Identify which cell holds the provided text, then report its (x, y) central coordinate. 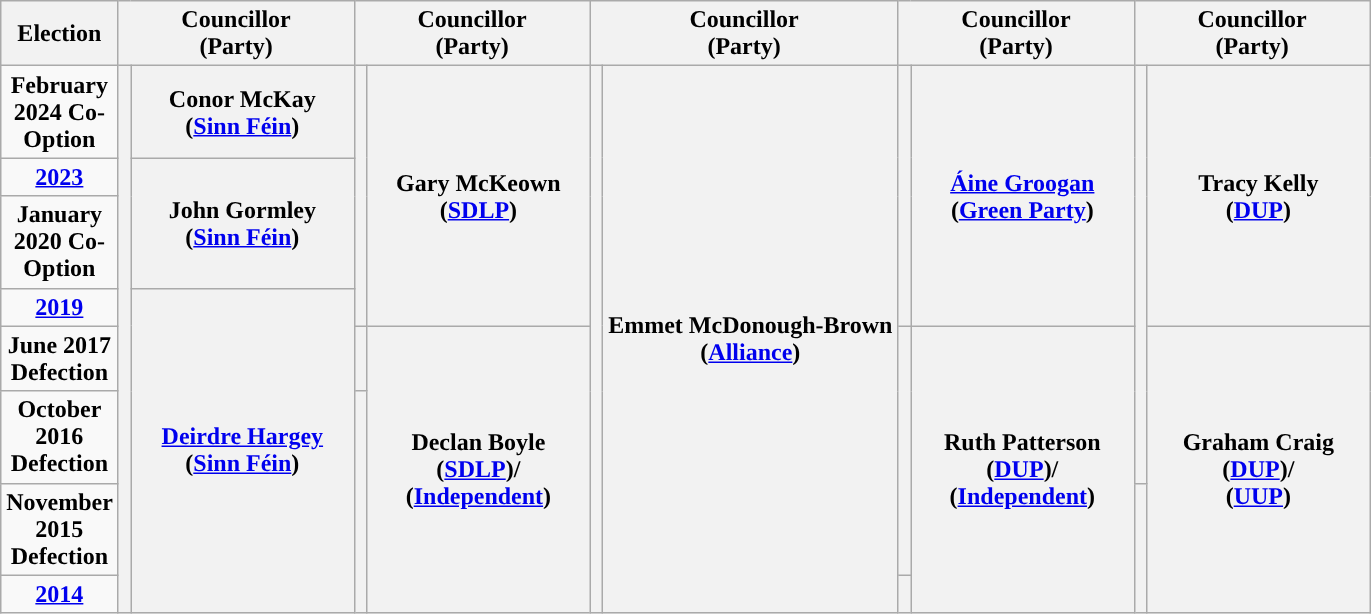
2019 (60, 307)
Ruth Patterson (DUP)/ (Independent) (1023, 470)
Áine Groogan (Green Party) (1023, 196)
2014 (60, 594)
Graham Craig (DUP)/ (UUP) (1259, 470)
Gary McKeown (SDLP) (479, 196)
Emmet McDonough-Brown (Alliance) (750, 340)
Conor McKay (Sinn Féin) (243, 112)
Tracy Kelly (DUP) (1259, 196)
October 2016 Defection (60, 437)
Declan Boyle (SDLP)/ (Independent) (479, 470)
2023 (60, 177)
Deirdre Hargey (Sinn Féin) (243, 450)
November 2015 Defection (60, 529)
Election (60, 34)
January 2020 Co-Option (60, 242)
June 2017 Defection (60, 358)
John Gormley (Sinn Féin) (243, 223)
February 2024 Co-Option (60, 112)
